Output the [x, y] coordinate of the center of the cell containing the given text.  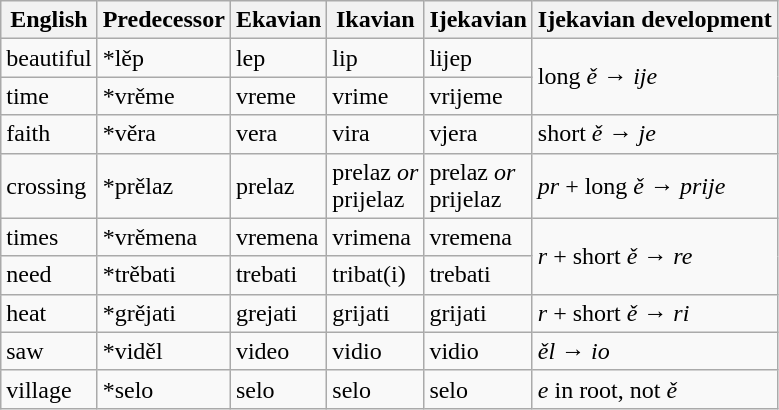
r + short ě → re [654, 256]
lep [278, 58]
lip [376, 58]
saw [49, 351]
vreme [278, 96]
*lěp [164, 58]
*grějati [164, 313]
English [49, 20]
r + short ě → ri [654, 313]
crossing [49, 186]
tribat(i) [376, 275]
prelaz [278, 186]
*věra [164, 134]
*prělaz [164, 186]
vrimena [376, 237]
vrijeme [478, 96]
vrime [376, 96]
times [49, 237]
heat [49, 313]
need [49, 275]
long ě → ije [654, 77]
Ekavian [278, 20]
grejati [278, 313]
ěl → io [654, 351]
Predecessor [164, 20]
vera [278, 134]
vjera [478, 134]
lijep [478, 58]
vira [376, 134]
*viděl [164, 351]
*trěbati [164, 275]
short ě → je [654, 134]
time [49, 96]
pr + long ě → prije [654, 186]
Ikavian [376, 20]
*vrěme [164, 96]
video [278, 351]
faith [49, 134]
village [49, 389]
Ijekavian development [654, 20]
*vrěmena [164, 237]
*selo [164, 389]
Ijekavian [478, 20]
e in root, not ě [654, 389]
beautiful [49, 58]
